Detect which cell encompasses the target text, then output its [x, y] center coordinate. 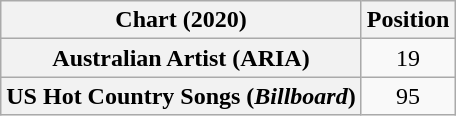
Australian Artist (ARIA) [181, 58]
Chart (2020) [181, 20]
19 [408, 58]
95 [408, 96]
Position [408, 20]
US Hot Country Songs (Billboard) [181, 96]
